Return [x, y] of the center of cell containing provided text 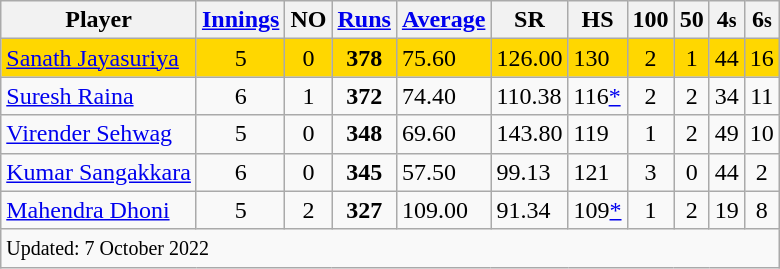
327 [364, 210]
10 [762, 134]
Mahendra Dhoni [99, 210]
Suresh Raina [99, 96]
6s [762, 20]
Kumar Sangakkara [99, 172]
34 [726, 96]
345 [364, 172]
Average [444, 20]
HS [598, 20]
SR [530, 20]
119 [598, 134]
100 [650, 20]
130 [598, 58]
4s [726, 20]
143.80 [530, 134]
11 [762, 96]
Virender Sehwag [99, 134]
121 [598, 172]
99.13 [530, 172]
372 [364, 96]
348 [364, 134]
109.00 [444, 210]
Player [99, 20]
109* [598, 210]
75.60 [444, 58]
116* [598, 96]
74.40 [444, 96]
378 [364, 58]
57.50 [444, 172]
Updated: 7 October 2022 [390, 248]
16 [762, 58]
69.60 [444, 134]
50 [692, 20]
Runs [364, 20]
Sanath Jayasuriya [99, 58]
Innings [240, 20]
3 [650, 172]
126.00 [530, 58]
19 [726, 210]
NO [308, 20]
110.38 [530, 96]
8 [762, 210]
91.34 [530, 210]
49 [726, 134]
